Provide the [x, y] coordinate of the cell's center where the given text is located.  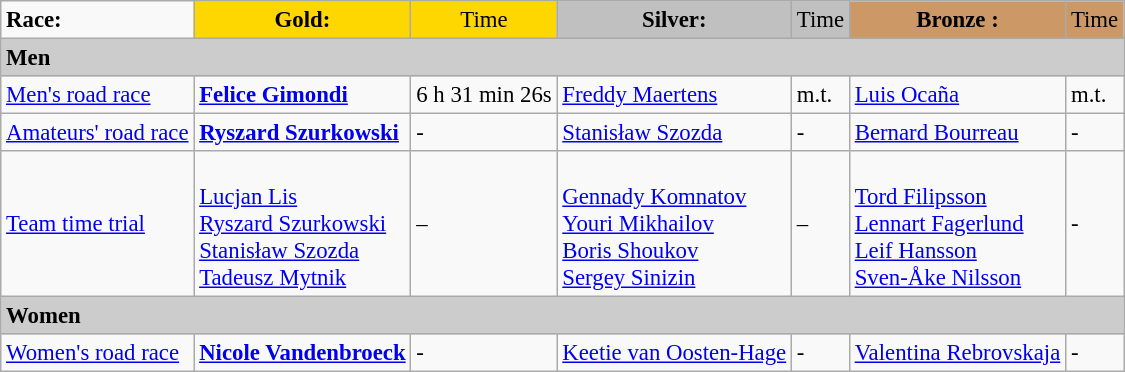
Women's road race [98, 353]
Gold: [302, 20]
Felice Gimondi [302, 95]
Bernard Bourreau [957, 133]
Men's road race [98, 95]
Silver: [674, 20]
Bronze : [957, 20]
Women [562, 316]
Tord Filipsson Lennart Fagerlund Leif Hansson Sven-Åke Nilsson [957, 224]
Freddy Maertens [674, 95]
Team time trial [98, 224]
Ryszard Szurkowski [302, 133]
Men [562, 58]
Valentina Rebrovskaja [957, 353]
Amateurs' road race [98, 133]
Keetie van Oosten-Hage [674, 353]
6 h 31 min 26s [484, 95]
Lucjan Lis Ryszard Szurkowski Stanisław Szozda Tadeusz Mytnik [302, 224]
Nicole Vandenbroeck [302, 353]
Luis Ocaña [957, 95]
Stanisław Szozda [674, 133]
Race: [98, 20]
Gennady Komnatov Youri Mikhailov Boris Shoukov Sergey Sinizin [674, 224]
